Scan for the cell matching the given text and deliver its [X, Y] coordinate at center. 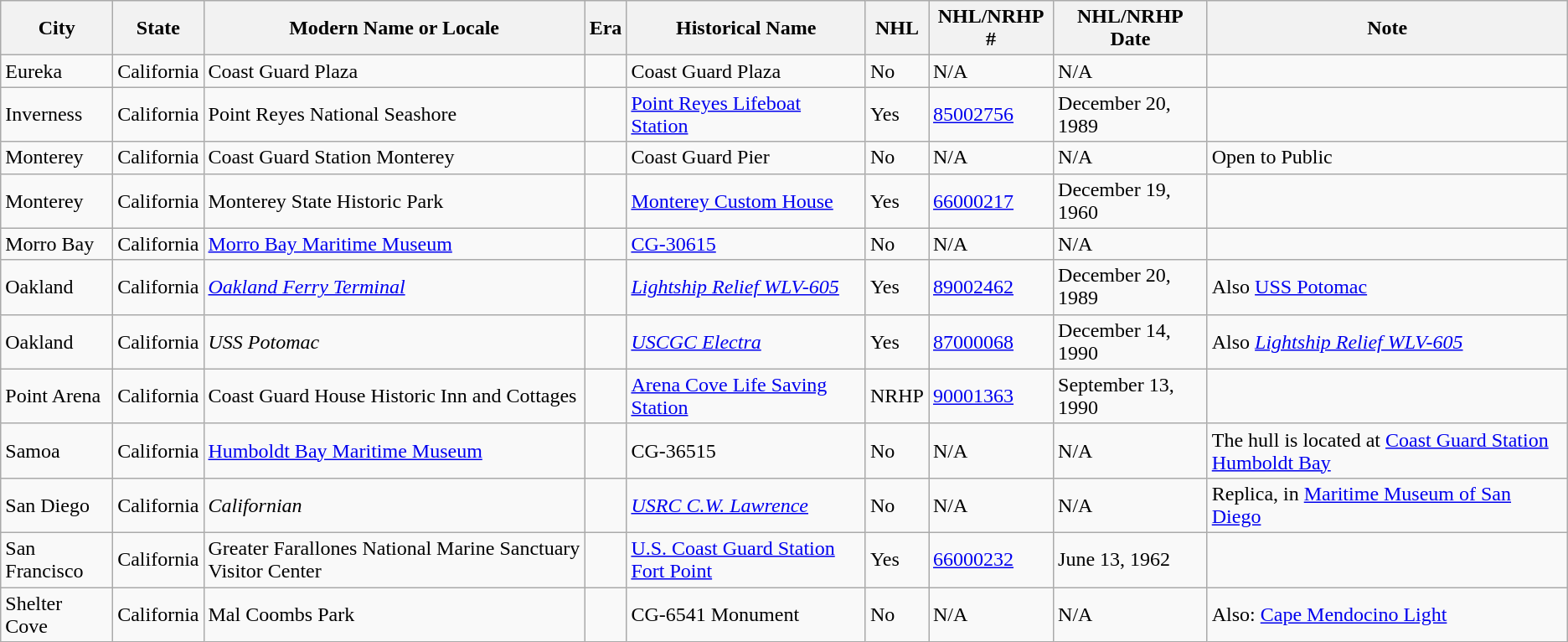
90001363 [990, 396]
Shelter Cove [57, 614]
Oakland Ferry Terminal [394, 287]
USRC C.W. Lawrence [746, 505]
Era [606, 28]
State [158, 28]
Point Reyes National Seashore [394, 114]
Greater Farallones National Marine Sanctuary Visitor Center [394, 560]
Morro Bay [57, 244]
Point Reyes Lifeboat Station [746, 114]
Note [1387, 28]
Replica, in Maritime Museum of San Diego [1387, 505]
Also USS Potomac [1387, 287]
89002462 [990, 287]
December 19, 1960 [1131, 201]
Coast Guard Station Monterey [394, 158]
NHL [896, 28]
NRHP [896, 396]
Samoa [57, 451]
Coast Guard Pier [746, 158]
Morro Bay Maritime Museum [394, 244]
Mal Coombs Park [394, 614]
September 13, 1990 [1131, 396]
Point Arena [57, 396]
Monterey Custom House [746, 201]
66000232 [990, 560]
Coast Guard House Historic Inn and Cottages [394, 396]
Also: Cape Mendocino Light [1387, 614]
Open to Public [1387, 158]
66000217 [990, 201]
The hull is located at Coast Guard Station Humboldt Bay [1387, 451]
CG-6541 Monument [746, 614]
Eureka [57, 71]
Also Lightship Relief WLV-605 [1387, 342]
USS Potomac [394, 342]
NHL/NRHP Date [1131, 28]
Monterey State Historic Park [394, 201]
Arena Cove Life Saving Station [746, 396]
Humboldt Bay Maritime Museum [394, 451]
Lightship Relief WLV-605 [746, 287]
USCGC Electra [746, 342]
U.S. Coast Guard Station Fort Point [746, 560]
City [57, 28]
CG-30615 [746, 244]
Californian [394, 505]
Historical Name [746, 28]
San Francisco [57, 560]
June 13, 1962 [1131, 560]
NHL/NRHP # [990, 28]
San Diego [57, 505]
CG-36515 [746, 451]
85002756 [990, 114]
87000068 [990, 342]
Modern Name or Locale [394, 28]
Inverness [57, 114]
December 14, 1990 [1131, 342]
